From the cell containing the given text, extract its center point as (X, Y) coordinate. 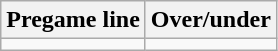
Pregame line (74, 20)
Over/under (210, 20)
